Extract the (x, y) coordinate from the center of the cell holding the provided text.  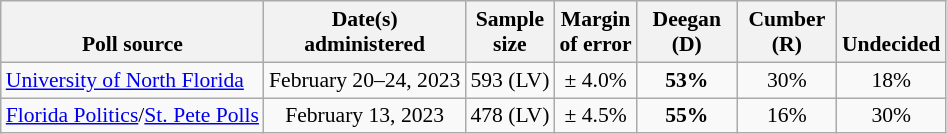
Cumber(R) (787, 32)
53% (687, 80)
Date(s)administered (364, 32)
55% (687, 116)
478 (LV) (510, 116)
Marginof error (595, 32)
University of North Florida (132, 80)
Samplesize (510, 32)
Undecided (891, 32)
February 20–24, 2023 (364, 80)
February 13, 2023 (364, 116)
593 (LV) (510, 80)
16% (787, 116)
Deegan(D) (687, 32)
± 4.5% (595, 116)
18% (891, 80)
Poll source (132, 32)
Florida Politics/St. Pete Polls (132, 116)
± 4.0% (595, 80)
